From the cell containing the given text, extract its center point as [X, Y] coordinate. 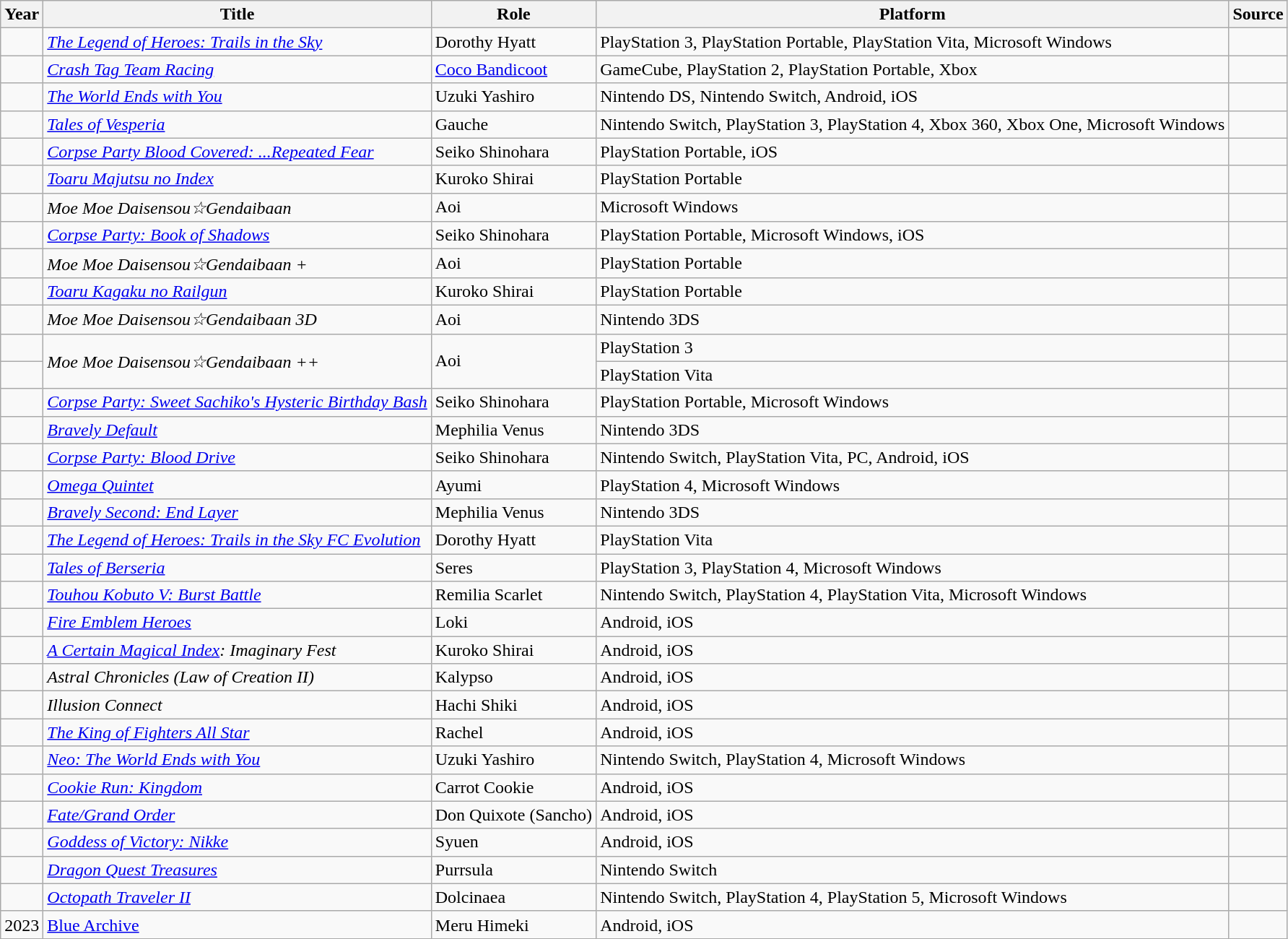
Microsoft Windows [913, 207]
Kalypso [513, 678]
Moe Moe Daisensou☆Gendaibaan + [237, 264]
Nintendo Switch, PlayStation 4, Microsoft Windows [913, 760]
PlayStation 3, PlayStation 4, Microsoft Windows [913, 567]
Octopath Traveler II [237, 897]
2023 [22, 925]
Purrsula [513, 870]
Role [513, 14]
Loki [513, 623]
Fate/Grand Order [237, 815]
Neo: The World Ends with You [237, 760]
PlayStation Portable, Microsoft Windows [913, 402]
The King of Fighters All Star [237, 732]
Corpse Party: Blood Drive [237, 457]
Astral Chronicles (Law of Creation II) [237, 678]
PlayStation Portable, Microsoft Windows, iOS [913, 235]
Bravely Second: End Layer [237, 512]
Corpse Party Blood Covered: ...Repeated Fear [237, 152]
Corpse Party: Book of Shadows [237, 235]
Toaru Kagaku no Railgun [237, 291]
The Legend of Heroes: Trails in the Sky FC Evolution [237, 540]
Nintendo Switch, PlayStation 3, PlayStation 4, Xbox 360, Xbox One, Microsoft Windows [913, 124]
PlayStation Portable, iOS [913, 152]
A Certain Magical Index: Imaginary Fest [237, 650]
Moe Moe Daisensou☆Gendaibaan [237, 207]
Moe Moe Daisensou☆Gendaibaan ++ [237, 361]
Coco Bandicoot [513, 69]
Omega Quintet [237, 485]
Cookie Run: Kingdom [237, 787]
Remilia Scarlet [513, 595]
GameCube, PlayStation 2, PlayStation Portable, Xbox [913, 69]
Nintendo DS, Nintendo Switch, Android, iOS [913, 97]
Nintendo Switch, PlayStation Vita, PC, Android, iOS [913, 457]
Corpse Party: Sweet Sachiko's Hysteric Birthday Bash [237, 402]
PlayStation 4, Microsoft Windows [913, 485]
PlayStation 3, PlayStation Portable, PlayStation Vita, Microsoft Windows [913, 42]
Nintendo Switch, PlayStation 4, PlayStation Vita, Microsoft Windows [913, 595]
Nintendo Switch, PlayStation 4, PlayStation 5, Microsoft Windows [913, 897]
Illusion Connect [237, 705]
Toaru Majutsu no Index [237, 179]
Touhou Kobuto V: Burst Battle [237, 595]
Moe Moe Daisensou☆Gendaibaan 3D [237, 319]
Blue Archive [237, 925]
Seres [513, 567]
Gauche [513, 124]
Ayumi [513, 485]
Bravely Default [237, 430]
The Legend of Heroes: Trails in the Sky [237, 42]
Dragon Quest Treasures [237, 870]
Tales of Berseria [237, 567]
PlayStation 3 [913, 347]
Don Quixote (Sancho) [513, 815]
The World Ends with You [237, 97]
Crash Tag Team Racing [237, 69]
Carrot Cookie [513, 787]
Hachi Shiki [513, 705]
Goddess of Victory: Nikke [237, 842]
Syuen [513, 842]
Fire Emblem Heroes [237, 623]
Nintendo Switch [913, 870]
Platform [913, 14]
Title [237, 14]
Year [22, 14]
Rachel [513, 732]
Source [1258, 14]
Dolcinaea [513, 897]
Tales of Vesperia [237, 124]
Meru Himeki [513, 925]
